Return the [x, y] coordinate for the center point of the cell that contains the specified text.  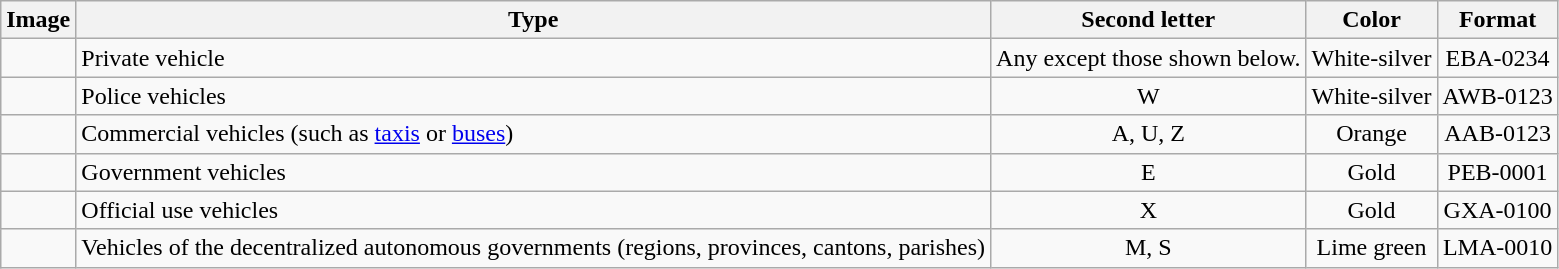
Any except those shown below. [1148, 58]
A, U, Z [1148, 134]
Orange [1372, 134]
Image [38, 20]
LMA-0010 [1498, 248]
Commercial vehicles (such as taxis or buses) [534, 134]
Police vehicles [534, 96]
Color [1372, 20]
AWB-0123 [1498, 96]
M, S [1148, 248]
Format [1498, 20]
Private vehicle [534, 58]
PEB-0001 [1498, 172]
Second letter [1148, 20]
Type [534, 20]
Official use vehicles [534, 210]
GXA-0100 [1498, 210]
Vehicles of the decentralized autonomous governments (regions, provinces, cantons, parishes) [534, 248]
AAB-0123 [1498, 134]
X [1148, 210]
Lime green [1372, 248]
W [1148, 96]
E [1148, 172]
Government vehicles [534, 172]
EBA-0234 [1498, 58]
